Return the (X, Y) coordinate for the center point of the cell that contains the specified text.  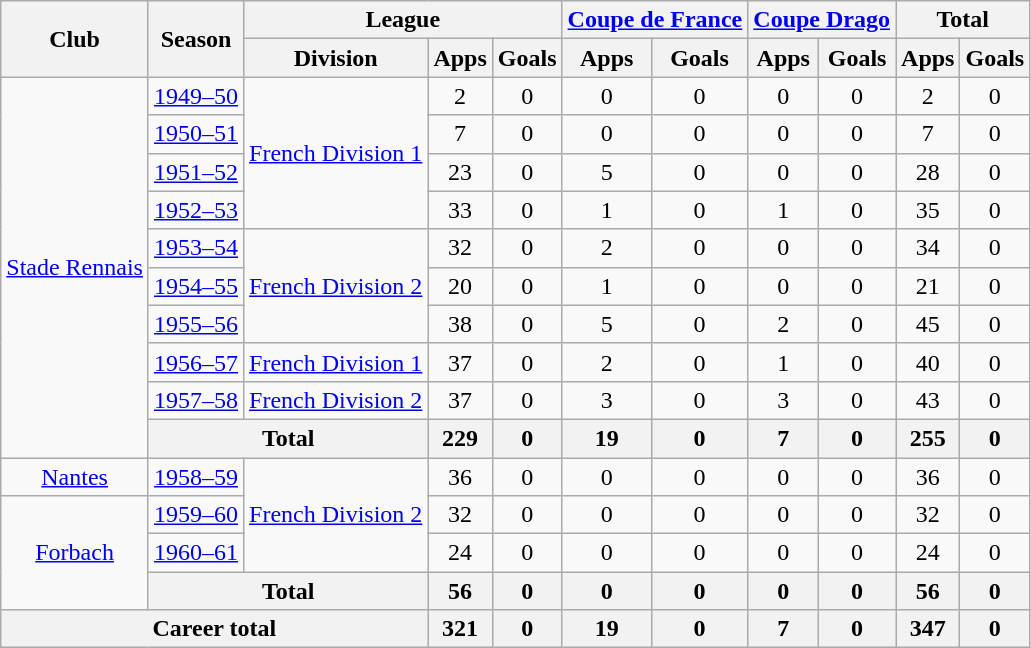
Division (336, 58)
23 (460, 172)
38 (460, 324)
1953–54 (196, 248)
1950–51 (196, 134)
21 (928, 286)
Season (196, 39)
League (404, 20)
40 (928, 362)
1951–52 (196, 172)
1949–50 (196, 96)
20 (460, 286)
1952–53 (196, 210)
35 (928, 210)
Nantes (75, 477)
28 (928, 172)
229 (460, 438)
45 (928, 324)
43 (928, 400)
321 (460, 629)
1958–59 (196, 477)
1954–55 (196, 286)
Forbach (75, 553)
1960–61 (196, 553)
Career total (214, 629)
255 (928, 438)
Stade Rennais (75, 268)
33 (460, 210)
347 (928, 629)
1959–60 (196, 515)
Coupe de France (655, 20)
Club (75, 39)
1957–58 (196, 400)
1956–57 (196, 362)
34 (928, 248)
1955–56 (196, 324)
Coupe Drago (822, 20)
